Find where the given text appears and provide that cell's center as [X, Y] coordinate. 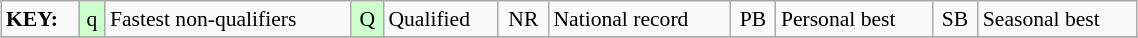
Fastest non-qualifiers [228, 19]
National record [639, 19]
q [92, 19]
SB [955, 19]
KEY: [40, 19]
Qualified [440, 19]
Personal best [854, 19]
Seasonal best [1058, 19]
PB [753, 19]
Q [367, 19]
NR [523, 19]
